Provide the [X, Y] coordinate of the cell's center where the given text is located.  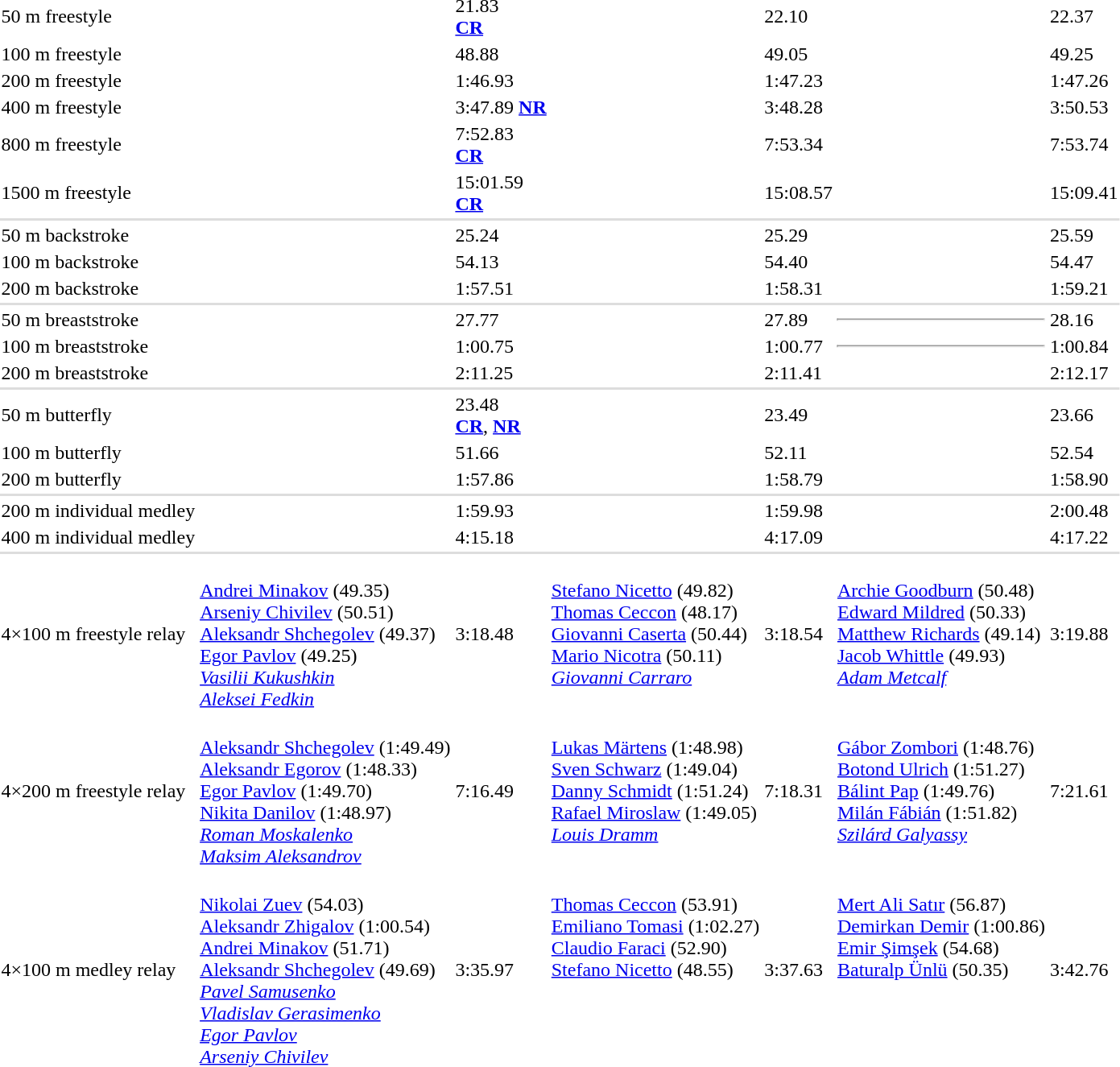
1:46.93 [501, 81]
Aleksandr Shchegolev (1:49.49)Aleksandr Egorov (1:48.33)Egor Pavlov (1:49.70)Nikita Danilov (1:48.97)Roman MoskalenkoMaksim Aleksandrov [325, 791]
49.05 [799, 54]
1:58.79 [799, 479]
3:19.88 [1084, 634]
54.13 [501, 262]
1:59.93 [501, 511]
Andrei Minakov (49.35)Arseniy Chivilev (50.51)Aleksandr Shchegolev (49.37)Egor Pavlov (49.25)Vasilii KukushkinAleksei Fedkin [325, 634]
7:21.61 [1084, 791]
1:47.26 [1084, 81]
1:00.75 [501, 346]
400 m individual medley [98, 537]
54.40 [799, 262]
4×100 m freestyle relay [98, 634]
7:16.49 [501, 791]
52.54 [1084, 453]
25.24 [501, 235]
49.25 [1084, 54]
1:59.21 [1084, 288]
23.66 [1084, 416]
2:12.17 [1084, 373]
7:53.34 [799, 145]
200 m breaststroke [98, 373]
200 m butterfly [98, 479]
Archie Goodburn (50.48)Edward Mildred (50.33)Matthew Richards (49.14)Jacob Whittle (49.93)Adam Metcalf [940, 634]
1:57.86 [501, 479]
Lukas Märtens (1:48.98)Sven Schwarz (1:49.04)Danny Schmidt (1:51.24)Rafael Miroslaw (1:49.05)Louis Dramm [655, 791]
3:47.89 NR [501, 107]
1500 m freestyle [98, 193]
7:18.31 [799, 791]
50 m breaststroke [98, 320]
100 m freestyle [98, 54]
2:11.25 [501, 373]
200 m freestyle [98, 81]
1:57.51 [501, 288]
28.16 [1084, 320]
50 m butterfly [98, 416]
3:48.28 [799, 107]
54.47 [1084, 262]
3:18.54 [799, 634]
25.59 [1084, 235]
50 m backstroke [98, 235]
1:59.98 [799, 511]
4:15.18 [501, 537]
7:52.83CR [501, 145]
800 m freestyle [98, 145]
4×200 m freestyle relay [98, 791]
1:58.90 [1084, 479]
2:11.41 [799, 373]
1:00.84 [1084, 346]
1:00.77 [799, 346]
15:09.41 [1084, 193]
52.11 [799, 453]
25.29 [799, 235]
1:58.31 [799, 288]
23.49 [799, 416]
200 m individual medley [98, 511]
4:17.22 [1084, 537]
Stefano Nicetto (49.82)Thomas Ceccon (48.17)Giovanni Caserta (50.44)Mario Nicotra (50.11)Giovanni Carraro [655, 634]
27.89 [799, 320]
51.66 [501, 453]
100 m butterfly [98, 453]
3:50.53 [1084, 107]
400 m freestyle [98, 107]
100 m backstroke [98, 262]
27.77 [501, 320]
3:18.48 [501, 634]
48.88 [501, 54]
4:17.09 [799, 537]
2:00.48 [1084, 511]
Gábor Zombori (1:48.76)Botond Ulrich (1:51.27)Bálint Pap (1:49.76)Milán Fábián (1:51.82)Szilárd Galyassy [940, 791]
200 m backstroke [98, 288]
15:01.59CR [501, 193]
100 m breaststroke [98, 346]
23.48CR, NR [501, 416]
7:53.74 [1084, 145]
1:47.23 [799, 81]
15:08.57 [799, 193]
